Search for the cell housing the specified text and yield its (X, Y) center coordinate. 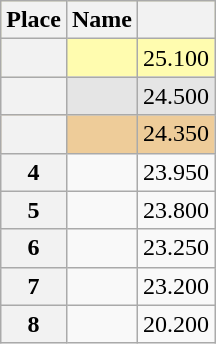
23.950 (176, 172)
20.200 (176, 324)
24.500 (176, 96)
Name (102, 20)
8 (34, 324)
23.250 (176, 248)
23.800 (176, 210)
Place (34, 20)
25.100 (176, 58)
4 (34, 172)
23.200 (176, 286)
7 (34, 286)
24.350 (176, 134)
6 (34, 248)
5 (34, 210)
